Find where the given text appears and provide that cell's center as (x, y) coordinate. 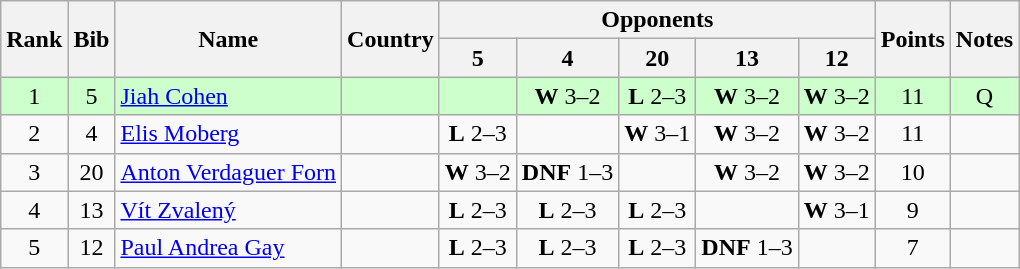
Vít Zvalený (228, 210)
Opponents (657, 20)
Anton Verdaguer Forn (228, 172)
Name (228, 39)
7 (912, 248)
Elis Moberg (228, 134)
3 (34, 172)
Notes (984, 39)
10 (912, 172)
Rank (34, 39)
Paul Andrea Gay (228, 248)
Country (391, 39)
Points (912, 39)
Bib (92, 39)
Jiah Cohen (228, 96)
Q (984, 96)
1 (34, 96)
9 (912, 210)
2 (34, 134)
